Search for the cell housing the specified text and yield its [X, Y] center coordinate. 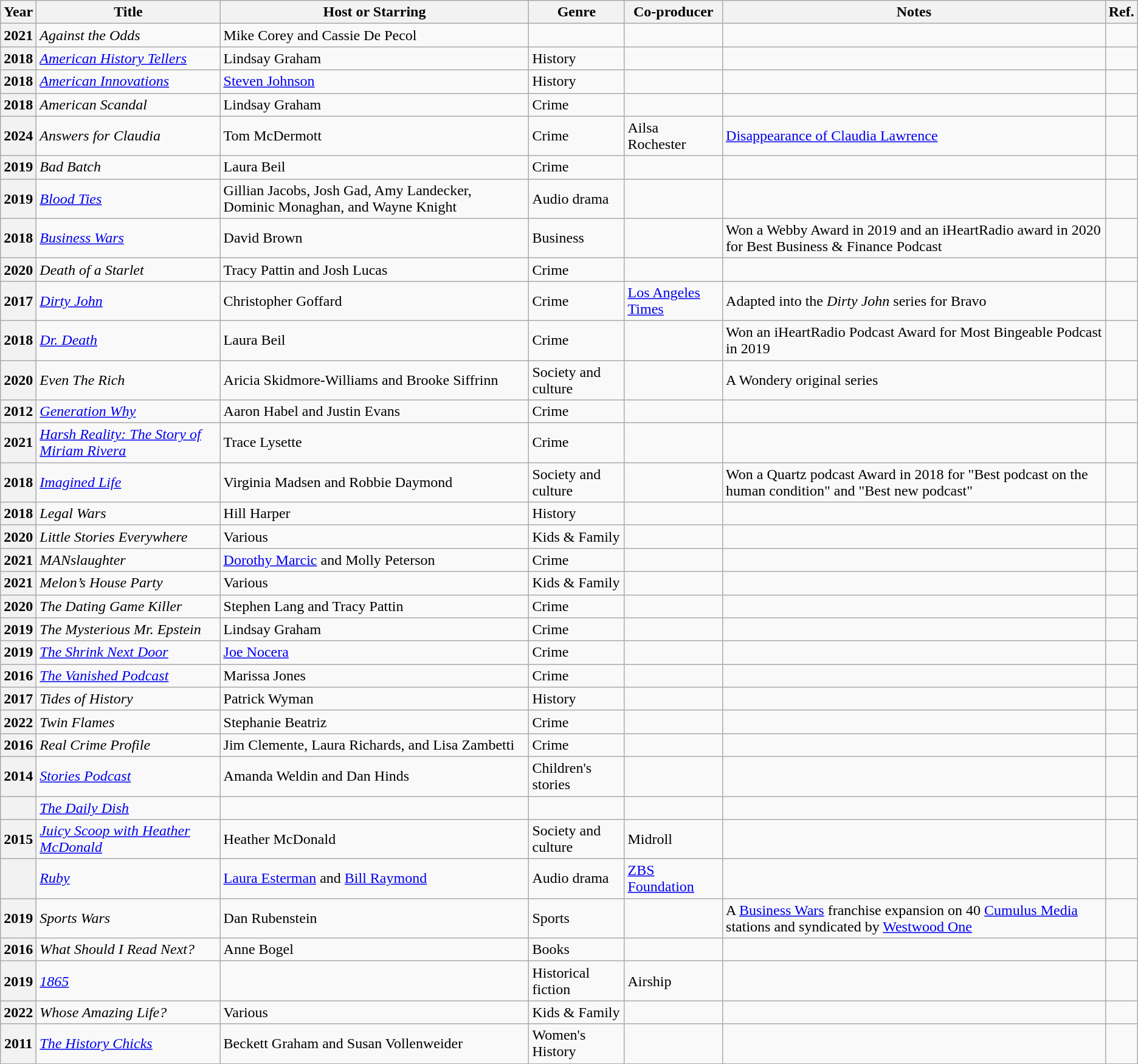
Steven Johnson [374, 81]
The Dating Game Killer [128, 606]
Stories Podcast [128, 776]
2011 [18, 1043]
Marissa Jones [374, 675]
Stephanie Beatriz [374, 722]
Beckett Graham and Susan Vollenweider [374, 1043]
The Shrink Next Door [128, 652]
Against the Odds [128, 35]
Death of a Starlet [128, 269]
Dan Rubenstein [374, 918]
Bad Batch [128, 167]
Heather McDonald [374, 839]
Year [18, 12]
The Mysterious Mr. Epstein [128, 629]
Legal Wars [128, 514]
Business Wars [128, 238]
American Innovations [128, 81]
Children's stories [576, 776]
Harsh Reality: The Story of Miriam Rivera [128, 443]
Midroll [674, 839]
Joe Nocera [374, 652]
ZBS Foundation [674, 879]
Tracy Pattin and Josh Lucas [374, 269]
Imagined Life [128, 483]
Christopher Goffard [374, 300]
Host or Starring [374, 12]
Won a Quartz podcast Award in 2018 for "Best podcast on the human condition" and "Best new podcast" [914, 483]
Even The Rich [128, 379]
Melon’s House Party [128, 583]
Little Stories Everywhere [128, 537]
Adapted into the Dirty John series for Bravo [914, 300]
Jim Clemente, Laura Richards, and Lisa Zambetti [374, 745]
Anne Bogel [374, 950]
Tides of History [128, 699]
Twin Flames [128, 722]
Blood Ties [128, 198]
American History Tellers [128, 58]
David Brown [374, 238]
A Wondery original series [914, 379]
Ref. [1121, 12]
Tom McDermott [374, 136]
2014 [18, 776]
Business [576, 238]
Stephen Lang and Tracy Pattin [374, 606]
Women's History [576, 1043]
Mike Corey and Cassie De Pecol [374, 35]
The History Chicks [128, 1043]
Won a Webby Award in 2019 and an iHeartRadio award in 2020 for Best Business & Finance Podcast [914, 238]
Historical fiction [576, 981]
Disappearance of Claudia Lawrence [914, 136]
Los Angeles Times [674, 300]
The Vanished Podcast [128, 675]
The Daily Dish [128, 808]
Answers for Claudia [128, 136]
1865 [128, 981]
Generation Why [128, 412]
Hill Harper [374, 514]
Aaron Habel and Justin Evans [374, 412]
Airship [674, 981]
Gillian Jacobs, Josh Gad, Amy Landecker, Dominic Monaghan, and Wayne Knight [374, 198]
Juicy Scoop with Heather McDonald [128, 839]
Books [576, 950]
Dirty John [128, 300]
Title [128, 12]
2024 [18, 136]
Won an iHeartRadio Podcast Award for Most Bingeable Podcast in 2019 [914, 340]
Co-producer [674, 12]
Whose Amazing Life? [128, 1012]
Notes [914, 12]
Ailsa Rochester [674, 136]
Genre [576, 12]
Dr. Death [128, 340]
Trace Lysette [374, 443]
2012 [18, 412]
What Should I Read Next? [128, 950]
Ruby [128, 879]
Aricia Skidmore-Williams and Brooke Siffrinn [374, 379]
Dorothy Marcic and Molly Peterson [374, 560]
American Scandal [128, 105]
Sports [576, 918]
Patrick Wyman [374, 699]
2015 [18, 839]
Sports Wars [128, 918]
Real Crime Profile [128, 745]
Laura Esterman and Bill Raymond [374, 879]
MANslaughter [128, 560]
Amanda Weldin and Dan Hinds [374, 776]
Virginia Madsen and Robbie Daymond [374, 483]
A Business Wars franchise expansion on 40 Cumulus Media stations and syndicated by Westwood One [914, 918]
